Find where the given text appears and provide that cell's center as [X, Y] coordinate. 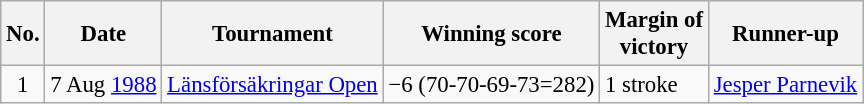
Margin ofvictory [654, 34]
Länsförsäkringar Open [272, 85]
Date [104, 34]
No. [23, 34]
1 [23, 85]
1 stroke [654, 85]
Runner-up [785, 34]
Jesper Parnevik [785, 85]
7 Aug 1988 [104, 85]
Winning score [492, 34]
−6 (70-70-69-73=282) [492, 85]
Tournament [272, 34]
